Return the (X, Y) coordinate for the center point of the cell that contains the specified text.  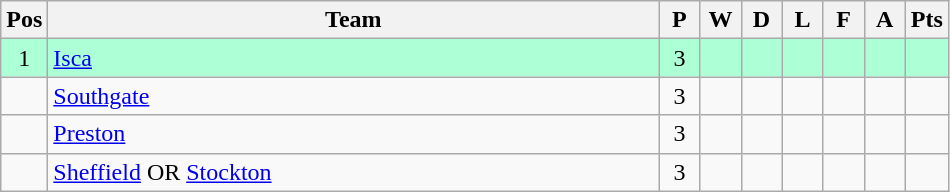
Pts (926, 20)
W (720, 20)
Preston (354, 134)
Isca (354, 58)
D (762, 20)
L (802, 20)
F (844, 20)
P (680, 20)
Pos (24, 20)
Team (354, 20)
1 (24, 58)
Sheffield OR Stockton (354, 172)
Southgate (354, 96)
A (884, 20)
